Output the [x, y] coordinate of the center of the cell containing the given text.  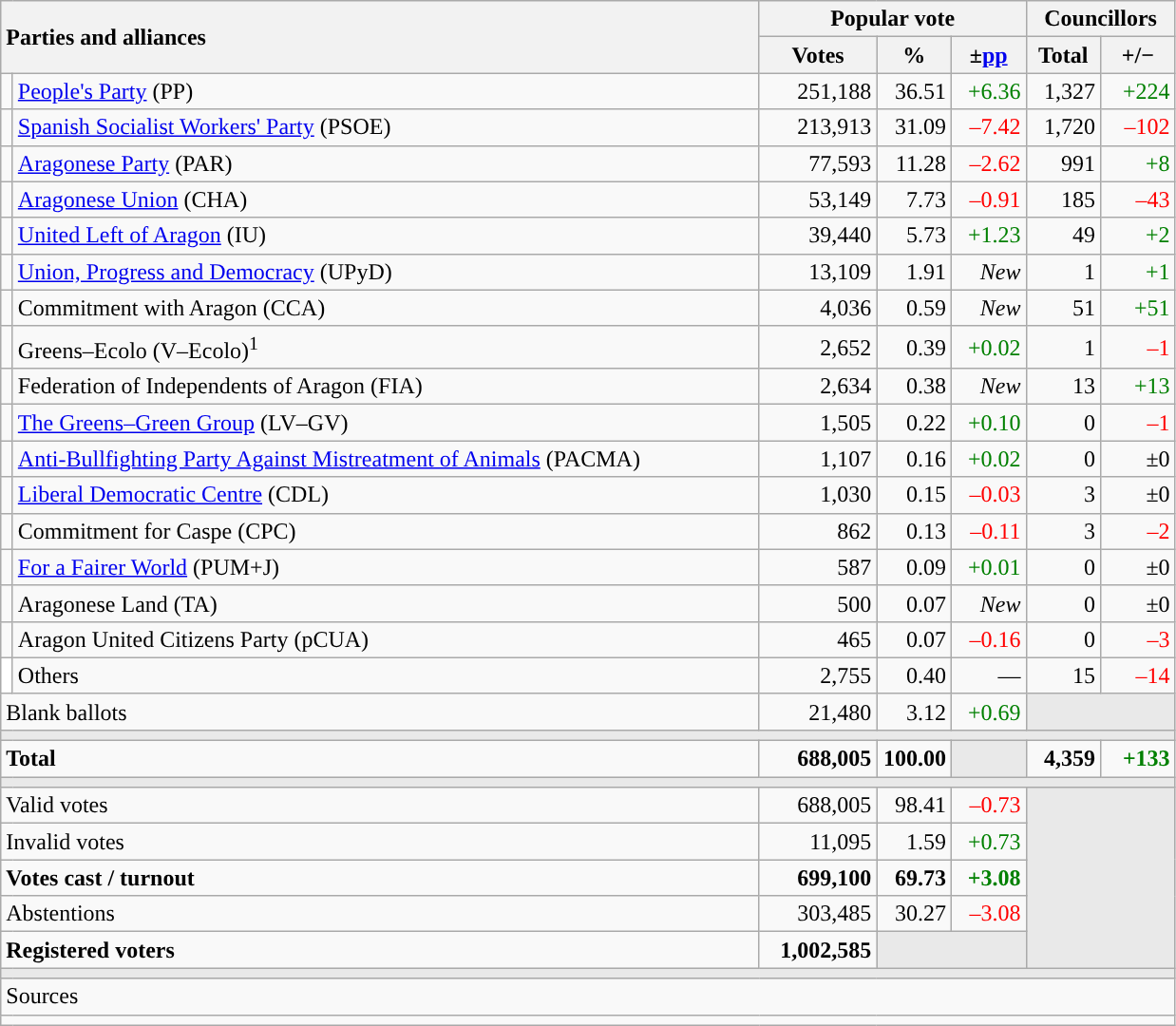
Others [386, 675]
2,652 [818, 348]
699,100 [818, 878]
Greens–Ecolo (V–Ecolo)1 [386, 348]
+6.36 [988, 91]
Blank ballots [380, 712]
15 [1064, 675]
Popular vote [893, 19]
0.39 [914, 348]
–0.73 [988, 806]
Sources [588, 997]
–0.16 [988, 639]
+0.69 [988, 712]
Aragon United Citizens Party (pCUA) [386, 639]
+1.23 [988, 236]
587 [818, 567]
Invalid votes [380, 842]
Union, Progress and Democracy (UPyD) [386, 272]
+1 [1138, 272]
0.22 [914, 423]
The Greens–Green Group (LV–GV) [386, 423]
100.00 [914, 759]
36.51 [914, 91]
Liberal Democratic Centre (CDL) [386, 495]
Commitment with Aragon (CCA) [386, 308]
+3.08 [988, 878]
+224 [1138, 91]
185 [1064, 199]
13 [1064, 387]
+133 [1138, 759]
Votes [818, 55]
–102 [1138, 127]
0.40 [914, 675]
4,359 [1064, 759]
+51 [1138, 308]
1.91 [914, 272]
21,480 [818, 712]
862 [818, 531]
1,030 [818, 495]
–7.42 [988, 127]
465 [818, 639]
500 [818, 603]
1,002,585 [818, 950]
+0.73 [988, 842]
303,485 [818, 914]
0.09 [914, 567]
69.73 [914, 878]
Commitment for Caspe (CPC) [386, 531]
2,634 [818, 387]
Valid votes [380, 806]
–14 [1138, 675]
–0.91 [988, 199]
For a Fairer World (PUM+J) [386, 567]
–0.11 [988, 531]
Votes cast / turnout [380, 878]
–0.03 [988, 495]
11,095 [818, 842]
0.38 [914, 387]
4,036 [818, 308]
1,720 [1064, 127]
1.59 [914, 842]
11.28 [914, 163]
2,755 [818, 675]
213,913 [818, 127]
–43 [1138, 199]
51 [1064, 308]
0.15 [914, 495]
Federation of Independents of Aragon (FIA) [386, 387]
0.59 [914, 308]
30.27 [914, 914]
— [988, 675]
–3.08 [988, 914]
Registered voters [380, 950]
5.73 [914, 236]
United Left of Aragon (IU) [386, 236]
Aragonese Union (CHA) [386, 199]
0.13 [914, 531]
53,149 [818, 199]
39,440 [818, 236]
251,188 [818, 91]
+13 [1138, 387]
Anti-Bullfighting Party Against Mistreatment of Animals (PACMA) [386, 459]
Councillors [1100, 19]
77,593 [818, 163]
49 [1064, 236]
Spanish Socialist Workers' Party (PSOE) [386, 127]
–2.62 [988, 163]
–3 [1138, 639]
3.12 [914, 712]
% [914, 55]
0.16 [914, 459]
1,107 [818, 459]
1,327 [1064, 91]
Parties and alliances [380, 37]
+8 [1138, 163]
31.09 [914, 127]
+/− [1138, 55]
Aragonese Land (TA) [386, 603]
+2 [1138, 236]
People's Party (PP) [386, 91]
Abstentions [380, 914]
13,109 [818, 272]
–2 [1138, 531]
7.73 [914, 199]
+0.10 [988, 423]
98.41 [914, 806]
+0.01 [988, 567]
Aragonese Party (PAR) [386, 163]
±pp [988, 55]
1,505 [818, 423]
991 [1064, 163]
